Locate the cell with the specified text and output its (X, Y) center coordinate. 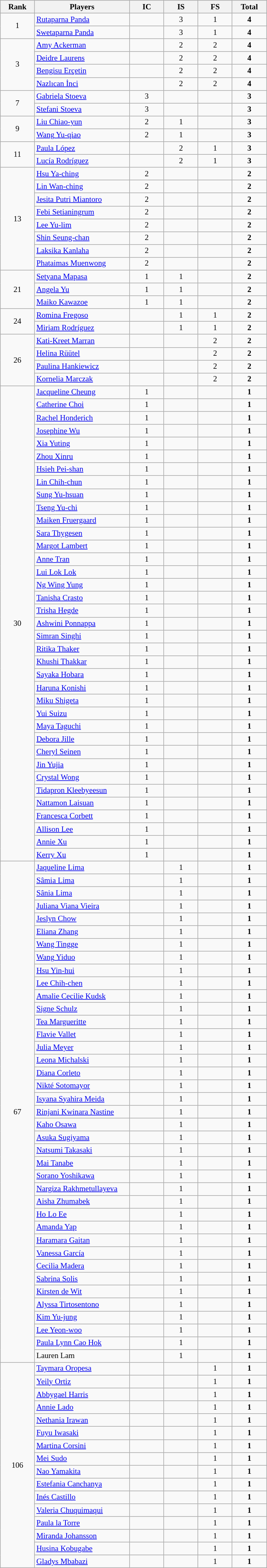
Asuka Sugiyama (82, 1138)
Trisha Hegde (82, 611)
Hsieh Pei-shan (82, 469)
Mei Sudo (82, 1459)
Signe Schulz (82, 1009)
Sânia Lima (82, 893)
Phataimas Muenwong (82, 264)
Stefani Stoeva (82, 110)
Gabriela Stoeva (82, 97)
Alyssa Tirtosentono (82, 1304)
Rutaparna Panda (82, 19)
Xia Yuting (82, 443)
Simran Singhi (82, 636)
Abbygael Harris (82, 1395)
Ng Wing Yung (82, 585)
Allison Lee (82, 829)
Inés Castillo (82, 1497)
Vanessa García (82, 1253)
Sayaka Hobara (82, 675)
Cheryl Seinen (82, 752)
Rachel Honderich (82, 418)
Nethania Irawan (82, 1420)
Julia Meyer (82, 1047)
Cecilia Madera (82, 1266)
Zhou Xinru (82, 456)
Kim Yu-jung (82, 1317)
Jacqueline Cheung (82, 392)
Lauren Lam (82, 1356)
Hsu Ya-ching (82, 174)
Jin Yujia (82, 765)
Wang Yu-qiao (82, 135)
Lin Chih-chun (82, 482)
Sara Thygesen (82, 534)
Kirsten de Wit (82, 1292)
Catherine Choi (82, 405)
Maiken Fruergaard (82, 521)
Martina Corsini (82, 1446)
Jeslyn Chow (82, 919)
Crystal Wong (82, 778)
Haruna Konishi (82, 688)
Paula la Torre (82, 1523)
Tanisha Crasto (82, 598)
Maiko Kawazoe (82, 302)
Bengisu Erçetin (82, 71)
Febi Setianingrum (82, 212)
Amalie Cecilie Kudsk (82, 996)
Sorano Yoshikawa (82, 1176)
Fuyu Iwasaki (82, 1433)
Lui Lok Lok (82, 572)
Kati-Kreet Marran (82, 341)
Juliana Viana Vieira (82, 906)
Yeily Ortiz (82, 1382)
Nargiza Rakhmetullayeva (82, 1189)
Nattamon Laisuan (82, 803)
Annie Lado (82, 1407)
Ashwini Ponnappa (82, 623)
Sung Yu-hsuan (82, 495)
Tidapron Kleebyeesun (82, 791)
Leona Michalski (82, 1060)
Kornelia Marczak (82, 379)
Paulina Hankiewicz (82, 366)
Miranda Johansson (82, 1536)
Setyana Mapasa (82, 277)
Jesita Putri Miantoro (82, 199)
Gladys Mbabazi (82, 1562)
21 (17, 289)
Total (249, 7)
Kaho Osawa (82, 1125)
Eliana Zhang (82, 932)
Valeria Chuquimaqui (82, 1510)
Shin Seung-chan (82, 238)
Tea Margueritte (82, 1022)
Yui Suizu (82, 714)
24 (17, 322)
Khushi Thakkar (82, 662)
Lee Yu-lim (82, 225)
Hsu Yin-hui (82, 971)
Natsumi Takasaki (82, 1151)
Nikté Sotomayor (82, 1086)
11 (17, 154)
Nao Yamakita (82, 1472)
Maya Taguchi (82, 726)
Kerry Xu (82, 855)
Helina Rüütel (82, 354)
Nazlıcan İnci (82, 84)
Liu Chiao-yun (82, 122)
Anne Tran (82, 559)
Miku Shigeta (82, 701)
IS (181, 7)
Husina Kobugabe (82, 1549)
13 (17, 218)
Deidre Laurens (82, 58)
26 (17, 360)
Swetaparna Panda (82, 32)
Wang Yiduo (82, 958)
106 (17, 1465)
Lee Chih-chen (82, 983)
Jaqueline Lima (82, 867)
30 (17, 624)
Romina Fregoso (82, 315)
Estefania Canchanya (82, 1484)
Margot Lambert (82, 546)
Tseng Yu-chi (82, 508)
Sâmia Lima (82, 880)
Rinjani Kwinara Nastine (82, 1112)
Players (82, 7)
67 (17, 1112)
Amanda Yap (82, 1227)
Aisha Zhumabek (82, 1202)
Paula Lynn Cao Hok (82, 1343)
Haramara Gaitan (82, 1240)
Diana Corleto (82, 1073)
FS (215, 7)
Mai Tanabe (82, 1163)
Lucía Rodríguez (82, 161)
Francesca Corbett (82, 816)
Taymara Oropesa (82, 1369)
Rank (17, 7)
Flavie Vallet (82, 1035)
Paula López (82, 148)
Laksika Kanlaha (82, 251)
Ho Lo Ee (82, 1215)
9 (17, 128)
IC (147, 7)
Josephine Wu (82, 431)
Amy Ackerman (82, 45)
Debora Jille (82, 739)
Angela Yu (82, 290)
Ritika Thaker (82, 649)
Wang Tingge (82, 945)
Isyana Syahira Meida (82, 1099)
Miriam Rodríguez (82, 328)
Lin Wan-ching (82, 187)
Sabrina Solis (82, 1279)
7 (17, 103)
Lee Yeon-woo (82, 1330)
Annie Xu (82, 842)
